Output the [X, Y] coordinate of the center of the cell containing the given text.  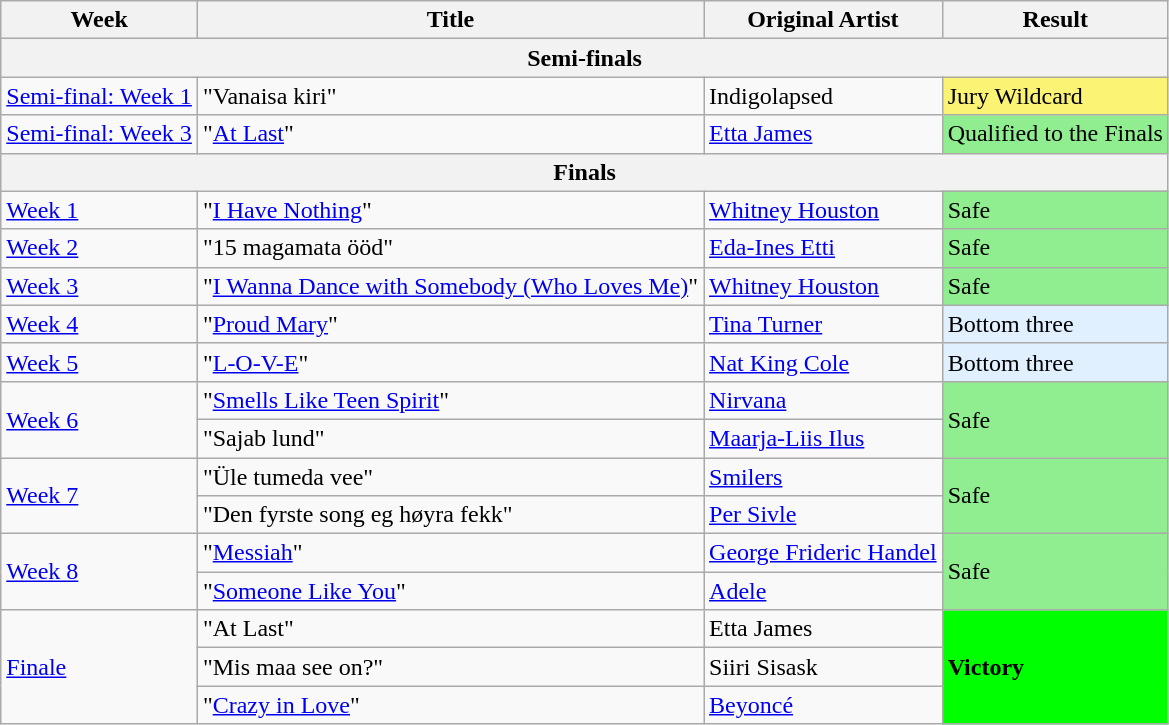
"Üle tumeda vee" [450, 477]
"Proud Mary" [450, 324]
Week 7 [100, 496]
Finale [100, 667]
Original Artist [824, 20]
"I Wanna Dance with Somebody (Who Loves Me)" [450, 286]
"Smells Like Teen Spirit" [450, 400]
Week [100, 20]
Week 3 [100, 286]
Per Sivle [824, 515]
Beyoncé [824, 705]
Finals [585, 172]
Smilers [824, 477]
Title [450, 20]
Siiri Sisask [824, 667]
Maarja-Liis Ilus [824, 438]
"I Have Nothing" [450, 210]
"L-O-V-E" [450, 362]
Result [1055, 20]
Week 2 [100, 248]
Nat King Cole [824, 362]
Week 4 [100, 324]
Week 5 [100, 362]
Qualified to the Finals [1055, 134]
Week 1 [100, 210]
Tina Turner [824, 324]
Indigolapsed [824, 96]
"Crazy in Love" [450, 705]
Semi-finals [585, 58]
Semi-final: Week 3 [100, 134]
"Mis maa see on?" [450, 667]
Semi-final: Week 1 [100, 96]
George Frideric Handel [824, 553]
Victory [1055, 667]
"Vanaisa kiri" [450, 96]
Jury Wildcard [1055, 96]
Nirvana [824, 400]
"Messiah" [450, 553]
"Sajab lund" [450, 438]
Week 8 [100, 572]
Adele [824, 591]
Eda-Ines Etti [824, 248]
Week 6 [100, 419]
"Someone Like You" [450, 591]
"15 magamata ööd" [450, 248]
"Den fyrste song eg høyra fekk" [450, 515]
